Search for the cell housing the specified text and yield its (X, Y) center coordinate. 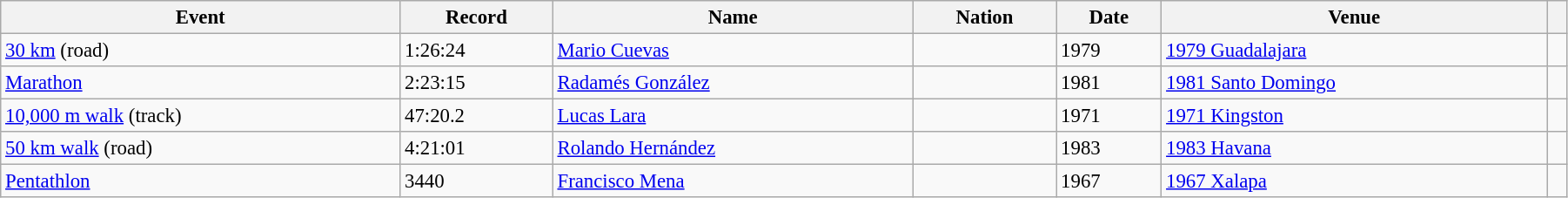
Name (733, 17)
1971 Kingston (1354, 116)
1967 (1109, 181)
Francisco Mena (733, 181)
4:21:01 (477, 148)
3440 (477, 181)
1983 Havana (1354, 148)
Nation (985, 17)
30 km (road) (200, 51)
1981 (1109, 83)
1979 (1109, 51)
Radamés González (733, 83)
10,000 m walk (track) (200, 116)
Mario Cuevas (733, 51)
47:20.2 (477, 116)
1979 Guadalajara (1354, 51)
Marathon (200, 83)
2:23:15 (477, 83)
Event (200, 17)
1967 Xalapa (1354, 181)
50 km walk (road) (200, 148)
1981 Santo Domingo (1354, 83)
Date (1109, 17)
1983 (1109, 148)
Rolando Hernández (733, 148)
Pentathlon (200, 181)
Lucas Lara (733, 116)
1971 (1109, 116)
1:26:24 (477, 51)
Record (477, 17)
Venue (1354, 17)
